Provide the (X, Y) coordinate of the cell's center where the given text is located.  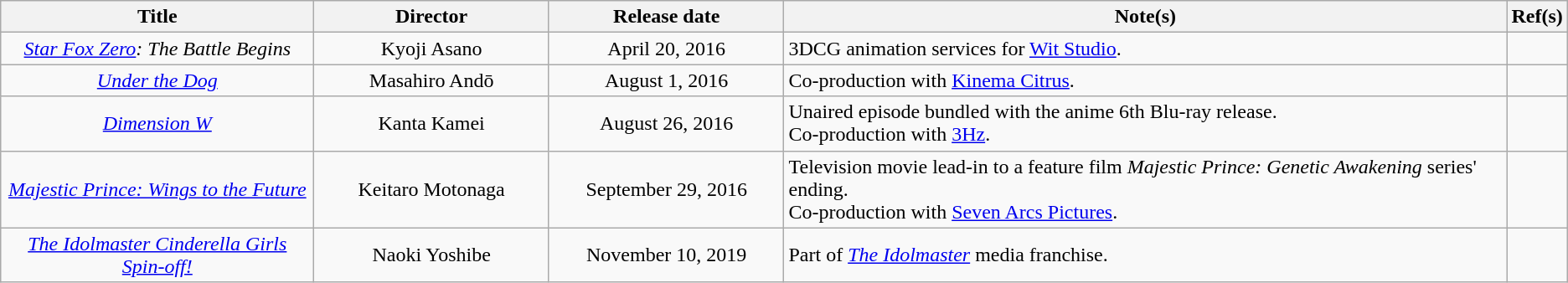
Dimension W (157, 124)
Kanta Kamei (432, 124)
Star Fox Zero: The Battle Begins (157, 49)
Release date (667, 17)
Kyoji Asano (432, 49)
Majestic Prince: Wings to the Future (157, 189)
Unaired episode bundled with the anime 6th Blu-ray release.Co-production with 3Hz. (1146, 124)
September 29, 2016 (667, 189)
Masahiro Andō (432, 80)
Under the Dog (157, 80)
Director (432, 17)
Naoki Yoshibe (432, 255)
Keitaro Motonaga (432, 189)
Co-production with Kinema Citrus. (1146, 80)
August 1, 2016 (667, 80)
Ref(s) (1537, 17)
Part of The Idolmaster media franchise. (1146, 255)
Note(s) (1146, 17)
3DCG animation services for Wit Studio. (1146, 49)
November 10, 2019 (667, 255)
August 26, 2016 (667, 124)
The Idolmaster Cinderella Girls Spin-off! (157, 255)
Title (157, 17)
April 20, 2016 (667, 49)
Television movie lead-in to a feature film Majestic Prince: Genetic Awakening series' ending.Co-production with Seven Arcs Pictures. (1146, 189)
